Detect which cell encompasses the target text, then output its (x, y) center coordinate. 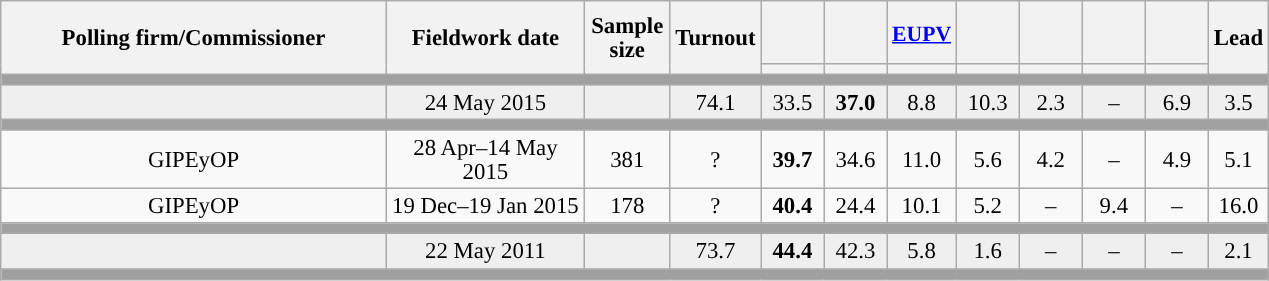
24.4 (856, 206)
Polling firm/Commissioner (194, 38)
Fieldwork date (485, 38)
EUPV (922, 32)
22 May 2011 (485, 252)
44.4 (792, 252)
24 May 2015 (485, 102)
5.6 (988, 160)
19 Dec–19 Jan 2015 (485, 206)
16.0 (1238, 206)
39.7 (792, 160)
37.0 (856, 102)
34.6 (856, 160)
4.2 (1050, 160)
10.3 (988, 102)
6.9 (1176, 102)
381 (627, 160)
33.5 (792, 102)
9.4 (1114, 206)
5.8 (922, 252)
Turnout (716, 38)
3.5 (1238, 102)
11.0 (922, 160)
5.2 (988, 206)
1.6 (988, 252)
40.4 (792, 206)
73.7 (716, 252)
Lead (1238, 38)
28 Apr–14 May 2015 (485, 160)
178 (627, 206)
42.3 (856, 252)
5.1 (1238, 160)
Sample size (627, 38)
8.8 (922, 102)
4.9 (1176, 160)
74.1 (716, 102)
10.1 (922, 206)
2.1 (1238, 252)
2.3 (1050, 102)
